Identify which cell holds the provided text, then report its (X, Y) central coordinate. 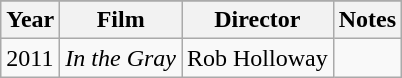
Notes (367, 20)
Year (30, 20)
2011 (30, 58)
In the Gray (121, 58)
Film (121, 20)
Rob Holloway (258, 58)
Director (258, 20)
